Locate the cell with the specified text and output its (x, y) center coordinate. 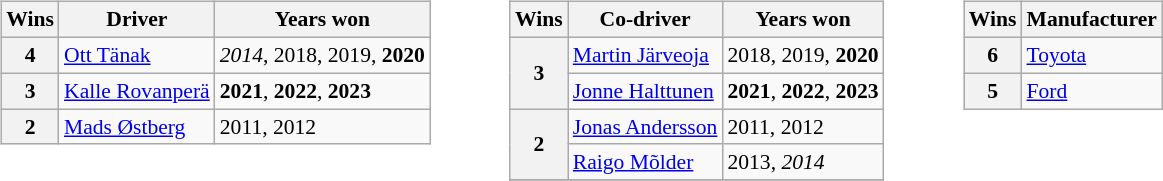
Driver (137, 20)
Toyota (1091, 55)
2013, 2014 (802, 162)
Raigo Mõlder (646, 162)
6 (993, 55)
Co-driver (646, 20)
2014, 2018, 2019, 2020 (322, 55)
Jonne Halttunen (646, 91)
2018, 2019, 2020 (802, 55)
5 (993, 91)
Jonas Andersson (646, 127)
Martin Järveoja (646, 55)
Manufacturer (1091, 20)
4 (30, 55)
Mads Østberg (137, 127)
Kalle Rovanperä (137, 91)
Ott Tänak (137, 55)
Ford (1091, 91)
